Output the (X, Y) coordinate of the center of the cell containing the given text.  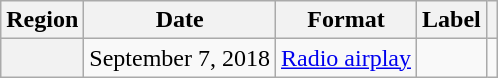
September 7, 2018 (180, 58)
Date (180, 20)
Format (346, 20)
Label (452, 20)
Radio airplay (346, 58)
Region (42, 20)
